Pinpoint the cell where the given text exists, returning its [x, y] midpoint coordinate. 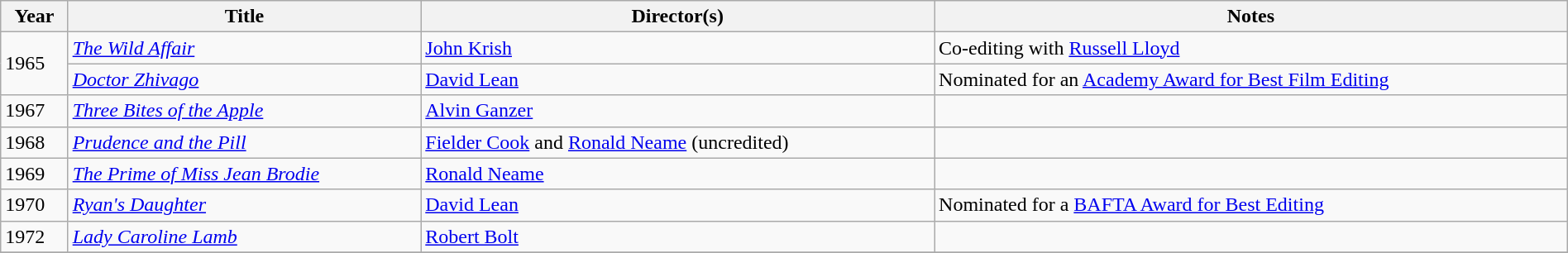
Nominated for a BAFTA Award for Best Editing [1251, 205]
The Prime of Miss Jean Brodie [245, 174]
1972 [35, 236]
Year [35, 17]
Robert Bolt [678, 236]
Alvin Ganzer [678, 111]
Lady Caroline Lamb [245, 236]
1969 [35, 174]
1970 [35, 205]
1965 [35, 64]
Ryan's Daughter [245, 205]
The Wild Affair [245, 48]
Co-editing with Russell Lloyd [1251, 48]
Three Bites of the Apple [245, 111]
John Krish [678, 48]
1967 [35, 111]
Title [245, 17]
Ronald Neame [678, 174]
Fielder Cook and Ronald Neame (uncredited) [678, 142]
Prudence and the Pill [245, 142]
Director(s) [678, 17]
1968 [35, 142]
Notes [1251, 17]
Nominated for an Academy Award for Best Film Editing [1251, 79]
Doctor Zhivago [245, 79]
